Determine the (X, Y) coordinate at the center of the cell enclosing the given text.  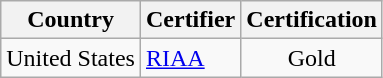
RIAA (190, 58)
Certification (312, 20)
Country (71, 20)
United States (71, 58)
Gold (312, 58)
Certifier (190, 20)
